Return [X, Y] of the center of cell containing provided text 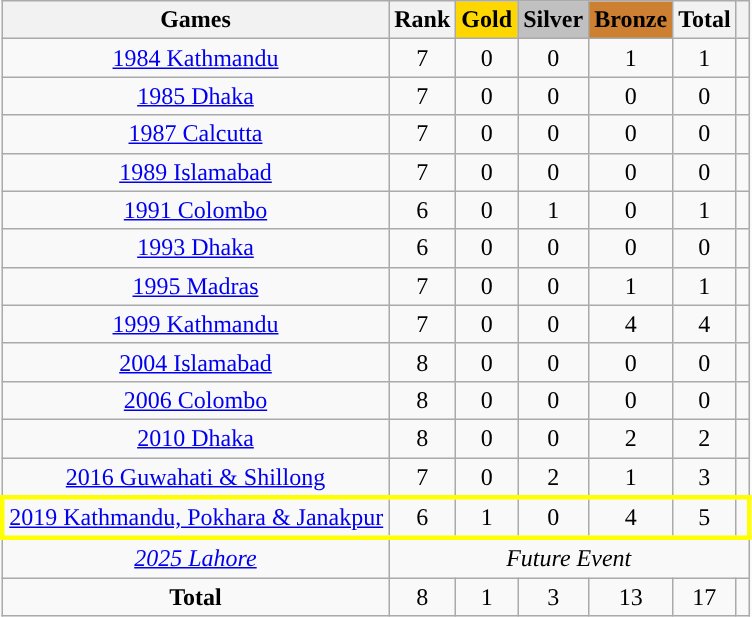
Bronze [631, 20]
Games [195, 20]
1995 Madras [195, 286]
2010 Dhaka [195, 438]
Rank [422, 20]
1987 Calcutta [195, 134]
13 [631, 597]
Gold [487, 20]
2025 Lahore [195, 558]
2004 Islamabad [195, 362]
17 [705, 597]
1993 Dhaka [195, 248]
Future Event [569, 558]
2016 Guwahati & Shillong [195, 478]
1985 Dhaka [195, 96]
1989 Islamabad [195, 172]
1991 Colombo [195, 210]
1999 Kathmandu [195, 324]
5 [705, 518]
1984 Kathmandu [195, 58]
2006 Colombo [195, 400]
Silver [554, 20]
2019 Kathmandu, Pokhara & Janakpur [195, 518]
